Search for the cell housing the specified text and yield its [x, y] center coordinate. 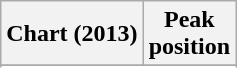
Chart (2013) [72, 34]
Peakposition [189, 34]
